Scan for the cell matching the given text and deliver its [X, Y] coordinate at center. 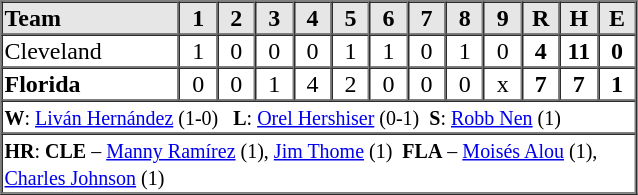
x [503, 84]
5 [350, 18]
9 [503, 18]
Cleveland [91, 50]
W: Liván Hernández (1-0) L: Orel Hershiser (0-1) S: Robb Nen (1) [319, 116]
6 [388, 18]
E [617, 18]
R [541, 18]
HR: CLE – Manny Ramírez (1), Jim Thome (1) FLA – Moisés Alou (1), Charles Johnson (1) [319, 164]
8 [465, 18]
Florida [91, 84]
11 [579, 50]
Team [91, 18]
3 [274, 18]
H [579, 18]
